Detect which cell encompasses the target text, then output its [x, y] center coordinate. 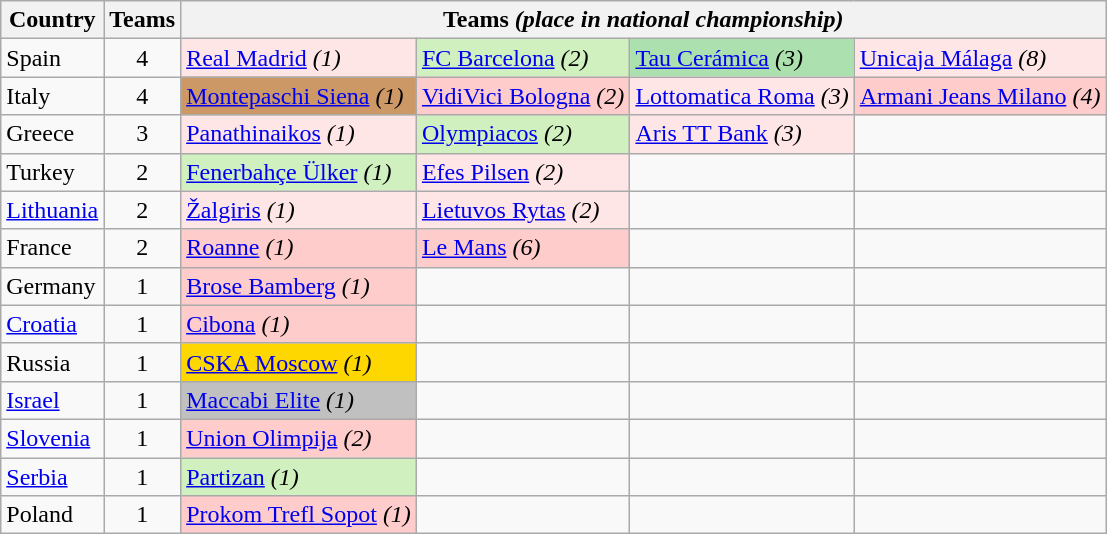
Armani Jeans Milano (4) [980, 96]
Teams (place in national championship) [644, 20]
Lottomatica Roma (3) [742, 96]
Aris TT Bank (3) [742, 134]
Croatia [52, 324]
Partizan (1) [299, 477]
Olympiacos (2) [522, 134]
Teams [142, 20]
Slovenia [52, 438]
Unicaja Málaga (8) [980, 58]
Brose Bamberg (1) [299, 286]
Cibona (1) [299, 324]
3 [142, 134]
CSKA Moscow (1) [299, 362]
Efes Pilsen (2) [522, 172]
Country [52, 20]
Roanne (1) [299, 248]
Fenerbahçe Ülker (1) [299, 172]
Italy [52, 96]
Lietuvos Rytas (2) [522, 210]
Panathinaikos (1) [299, 134]
Greece [52, 134]
Žalgiris (1) [299, 210]
Le Mans (6) [522, 248]
Russia [52, 362]
Montepaschi Siena (1) [299, 96]
Spain [52, 58]
Israel [52, 400]
Germany [52, 286]
Turkey [52, 172]
Union Olimpija (2) [299, 438]
Tau Cerámica (3) [742, 58]
Maccabi Elite (1) [299, 400]
FC Barcelona (2) [522, 58]
Real Madrid (1) [299, 58]
Lithuania [52, 210]
Poland [52, 515]
France [52, 248]
Prokom Trefl Sopot (1) [299, 515]
VidiVici Bologna (2) [522, 96]
Serbia [52, 477]
